Detect which cell encompasses the target text, then output its (X, Y) center coordinate. 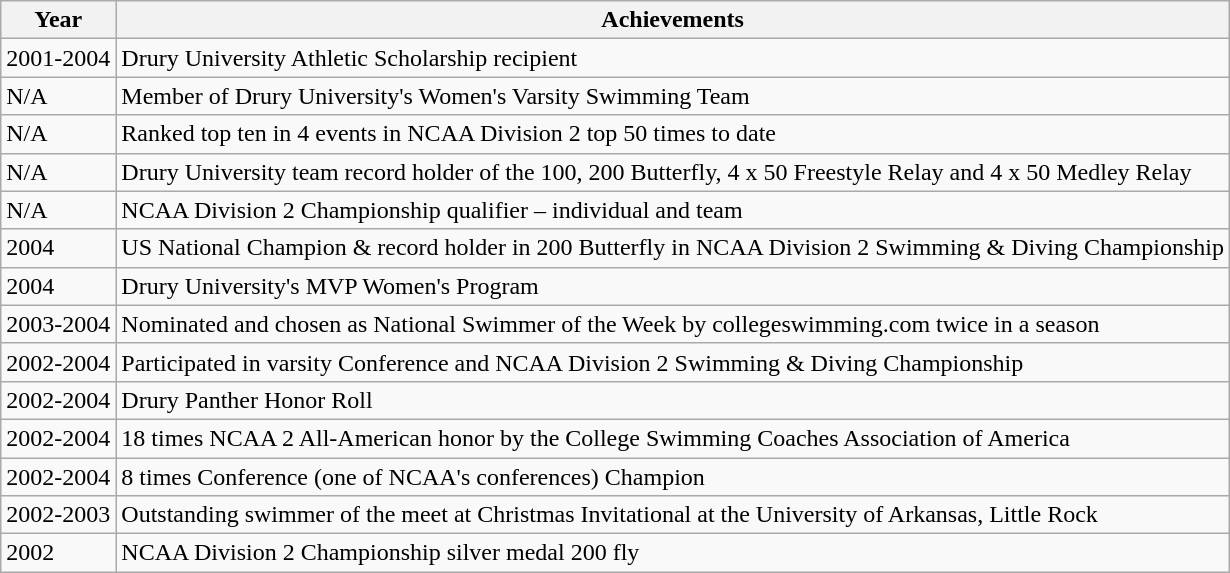
Member of Drury University's Women's Varsity Swimming Team (673, 96)
2002-2003 (58, 515)
Participated in varsity Conference and NCAA Division 2 Swimming & Diving Championship (673, 362)
US National Champion & record holder in 200 Butterfly in NCAA Division 2 Swimming & Diving Championship (673, 248)
NCAA Division 2 Championship silver medal 200 fly (673, 553)
Nominated and chosen as National Swimmer of the Week by collegeswimming.com twice in a season (673, 324)
Drury University's MVP Women's Program (673, 286)
18 times NCAA 2 All-American honor by the College Swimming Coaches Association of America (673, 438)
Outstanding swimmer of the meet at Christmas Invitational at the University of Arkansas, Little Rock (673, 515)
2003-2004 (58, 324)
Drury Panther Honor Roll (673, 400)
Year (58, 20)
Achievements (673, 20)
8 times Conference (one of NCAA's conferences) Champion (673, 477)
Drury University team record holder of the 100, 200 Butterfly, 4 x 50 Freestyle Relay and 4 x 50 Medley Relay (673, 172)
2001-2004 (58, 58)
Ranked top ten in 4 events in NCAA Division 2 top 50 times to date (673, 134)
NCAA Division 2 Championship qualifier – individual and team (673, 210)
2002 (58, 553)
Drury University Athletic Scholarship recipient (673, 58)
